Capture the cell that displays the provided text and extract its [x, y] central coordinate. 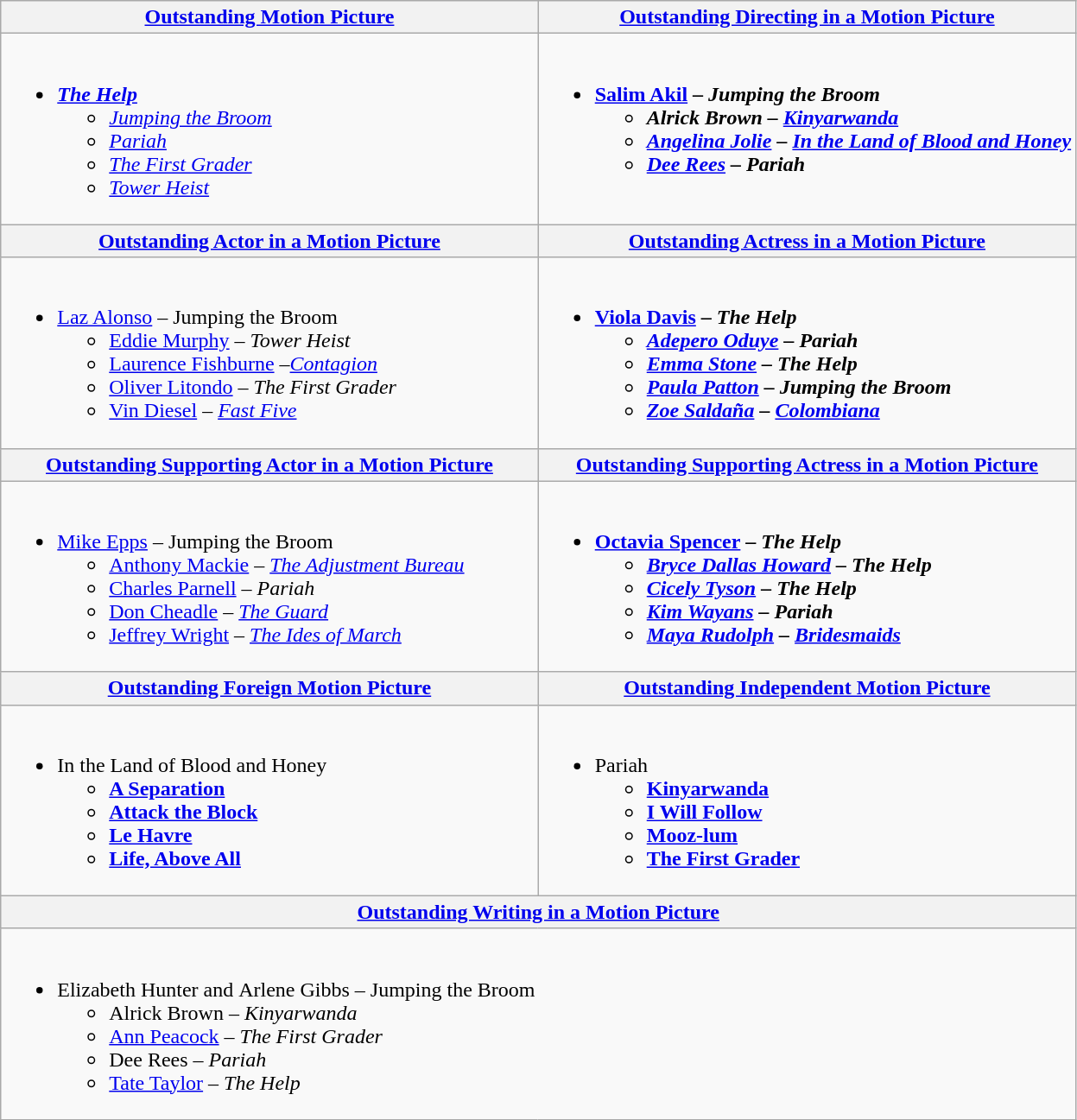
Outstanding Directing in a Motion Picture [807, 17]
Outstanding Actor in a Motion Picture [269, 241]
Outstanding Writing in a Motion Picture [539, 912]
Octavia Spencer – The HelpBryce Dallas Howard – The HelpCicely Tyson – The HelpKim Wayans – PariahMaya Rudolph – Bridesmaids [807, 577]
Outstanding Supporting Actor in a Motion Picture [269, 465]
Viola Davis – The HelpAdepero Oduye – PariahEmma Stone – The HelpPaula Patton – Jumping the BroomZoe Saldaña – Colombiana [807, 352]
Mike Epps – Jumping the BroomAnthony Mackie – The Adjustment BureauCharles Parnell – PariahDon Cheadle – The GuardJeffrey Wright – The Ides of March [269, 577]
Outstanding Independent Motion Picture [807, 688]
Outstanding Motion Picture [269, 17]
In the Land of Blood and HoneyA SeparationAttack the BlockLe HavreLife, Above All [269, 800]
Outstanding Foreign Motion Picture [269, 688]
Elizabeth Hunter and Arlene Gibbs – Jumping the BroomAlrick Brown – KinyarwandaAnn Peacock – The First GraderDee Rees – PariahTate Taylor – The Help [539, 1024]
Laz Alonso – Jumping the BroomEddie Murphy – Tower HeistLaurence Fishburne –ContagionOliver Litondo – The First GraderVin Diesel – Fast Five [269, 352]
Salim Akil – Jumping the BroomAlrick Brown – KinyarwandaAngelina Jolie – In the Land of Blood and HoneyDee Rees – Pariah [807, 130]
PariahKinyarwandaI Will FollowMooz-lumThe First Grader [807, 800]
Outstanding Actress in a Motion Picture [807, 241]
Outstanding Supporting Actress in a Motion Picture [807, 465]
The HelpJumping the BroomPariahThe First GraderTower Heist [269, 130]
